Capture the cell that displays the provided text and extract its [X, Y] central coordinate. 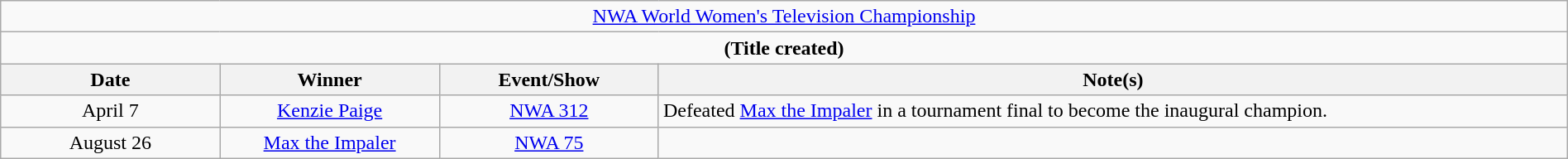
NWA 75 [549, 142]
August 26 [111, 142]
NWA 312 [549, 111]
(Title created) [784, 48]
Max the Impaler [329, 142]
NWA World Women's Television Championship [784, 17]
Kenzie Paige [329, 111]
Event/Show [549, 79]
Note(s) [1113, 79]
Winner [329, 79]
Date [111, 79]
April 7 [111, 111]
Defeated Max the Impaler in a tournament final to become the inaugural champion. [1113, 111]
